Capture the cell that displays the provided text and extract its [X, Y] central coordinate. 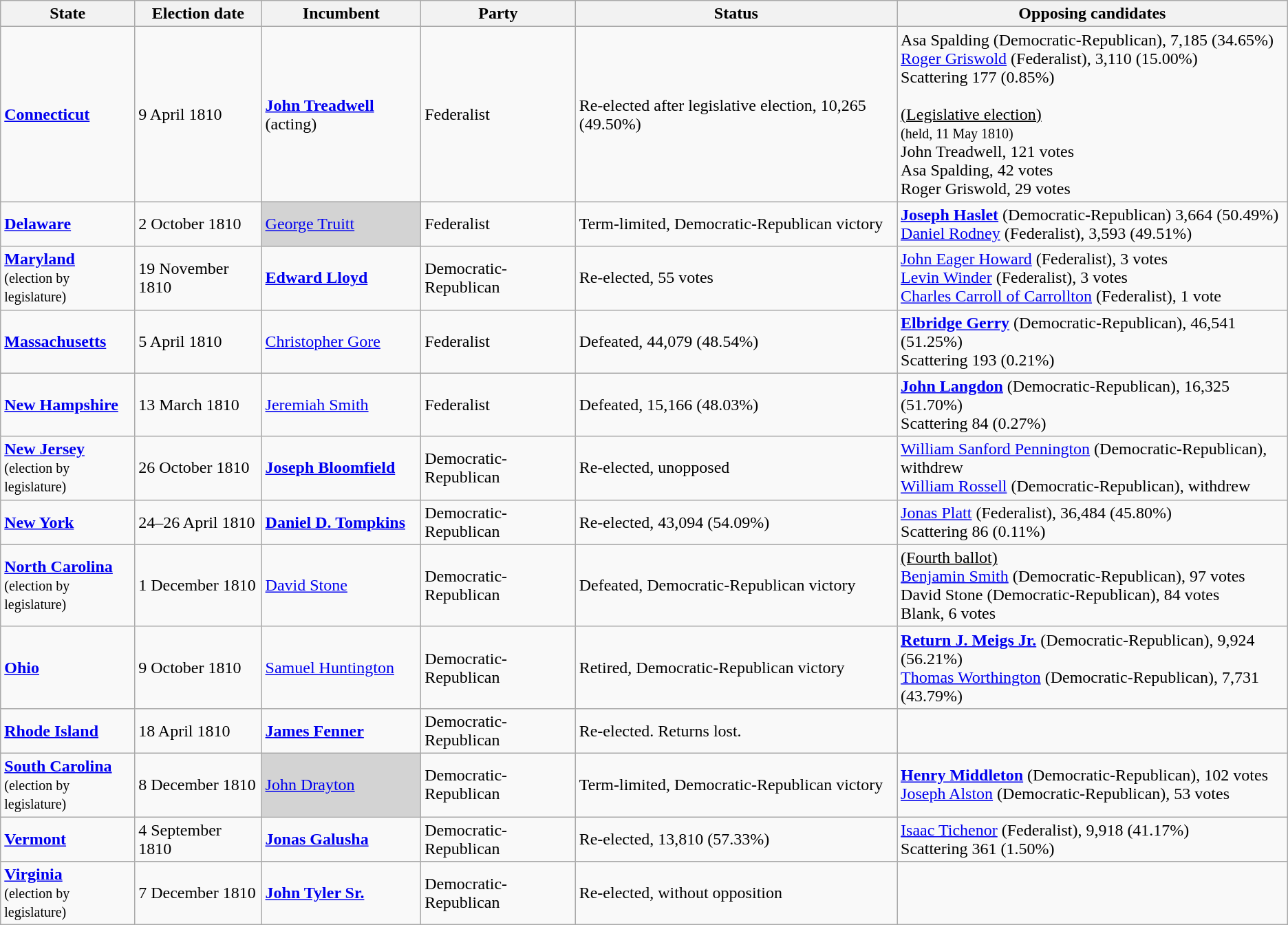
Connecticut [67, 114]
Ohio [67, 668]
New Hampshire [67, 405]
7 December 1810 [198, 893]
18 April 1810 [198, 731]
New York [67, 522]
8 December 1810 [198, 785]
Re-elected. Returns lost. [736, 731]
Henry Middleton (Democratic-Republican), 102 votesJoseph Alston (Democratic-Republican), 53 votes [1093, 785]
Edward Lloyd [341, 278]
John Tyler Sr. [341, 893]
24–26 April 1810 [198, 522]
Defeated, Democratic-Republican victory [736, 585]
Jonas Galusha [341, 838]
John Drayton [341, 785]
Vermont [67, 838]
Christopher Gore [341, 341]
9 October 1810 [198, 668]
Retired, Democratic-Republican victory [736, 668]
North Carolina(election by legislature) [67, 585]
Massachusetts [67, 341]
19 November 1810 [198, 278]
New Jersey(election by legislature) [67, 468]
Isaac Tichenor (Federalist), 9,918 (41.17%)Scattering 361 (1.50%) [1093, 838]
Virginia(election by legislature) [67, 893]
John Treadwell (acting) [341, 114]
Incumbent [341, 14]
Re-elected after legislative election, 10,265 (49.50%) [736, 114]
James Fenner [341, 731]
William Sanford Pennington (Democratic-Republican), withdrewWilliam Rossell (Democratic-Republican), withdrew [1093, 468]
Joseph Bloomfield [341, 468]
John Eager Howard (Federalist), 3 votesLevin Winder (Federalist), 3 votesCharles Carroll of Carrollton (Federalist), 1 vote [1093, 278]
Daniel D. Tompkins [341, 522]
Samuel Huntington [341, 668]
Defeated, 44,079 (48.54%) [736, 341]
David Stone [341, 585]
Opposing candidates [1093, 14]
Jonas Platt (Federalist), 36,484 (45.80%)Scattering 86 (0.11%) [1093, 522]
(Fourth ballot)Benjamin Smith (Democratic-Republican), 97 votesDavid Stone (Democratic-Republican), 84 votesBlank, 6 votes [1093, 585]
Re-elected, 43,094 (54.09%) [736, 522]
26 October 1810 [198, 468]
Delaware [67, 224]
Re-elected, unopposed [736, 468]
5 April 1810 [198, 341]
2 October 1810 [198, 224]
Election date [198, 14]
Return J. Meigs Jr. (Democratic-Republican), 9,924 (56.21%)Thomas Worthington (Democratic-Republican), 7,731 (43.79%) [1093, 668]
South Carolina(election by legislature) [67, 785]
John Langdon (Democratic-Republican), 16,325 (51.70%)Scattering 84 (0.27%) [1093, 405]
Joseph Haslet (Democratic-Republican) 3,664 (50.49%)Daniel Rodney (Federalist), 3,593 (49.51%) [1093, 224]
George Truitt [341, 224]
Jeremiah Smith [341, 405]
Maryland(election by legislature) [67, 278]
State [67, 14]
1 December 1810 [198, 585]
Elbridge Gerry (Democratic-Republican), 46,541 (51.25%)Scattering 193 (0.21%) [1093, 341]
Defeated, 15,166 (48.03%) [736, 405]
Re-elected, 55 votes [736, 278]
Rhode Island [67, 731]
Party [498, 14]
Re-elected, without opposition [736, 893]
9 April 1810 [198, 114]
13 March 1810 [198, 405]
Status [736, 14]
Re-elected, 13,810 (57.33%) [736, 838]
4 September 1810 [198, 838]
